Extract the [X, Y] coordinate from the center of the cell holding the provided text.  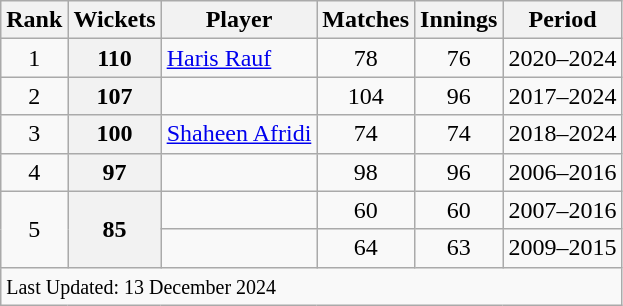
2 [34, 96]
85 [114, 229]
2006–2016 [562, 172]
2009–2015 [562, 248]
Shaheen Afridi [239, 134]
78 [366, 58]
1 [34, 58]
5 [34, 229]
76 [459, 58]
Player [239, 20]
Haris Rauf [239, 58]
3 [34, 134]
2007–2016 [562, 210]
63 [459, 248]
98 [366, 172]
64 [366, 248]
2018–2024 [562, 134]
Wickets [114, 20]
Matches [366, 20]
Innings [459, 20]
2020–2024 [562, 58]
104 [366, 96]
Period [562, 20]
100 [114, 134]
97 [114, 172]
4 [34, 172]
Last Updated: 13 December 2024 [312, 286]
Rank [34, 20]
107 [114, 96]
110 [114, 58]
2017–2024 [562, 96]
